Output the (x, y) coordinate of the center of the cell containing the given text.  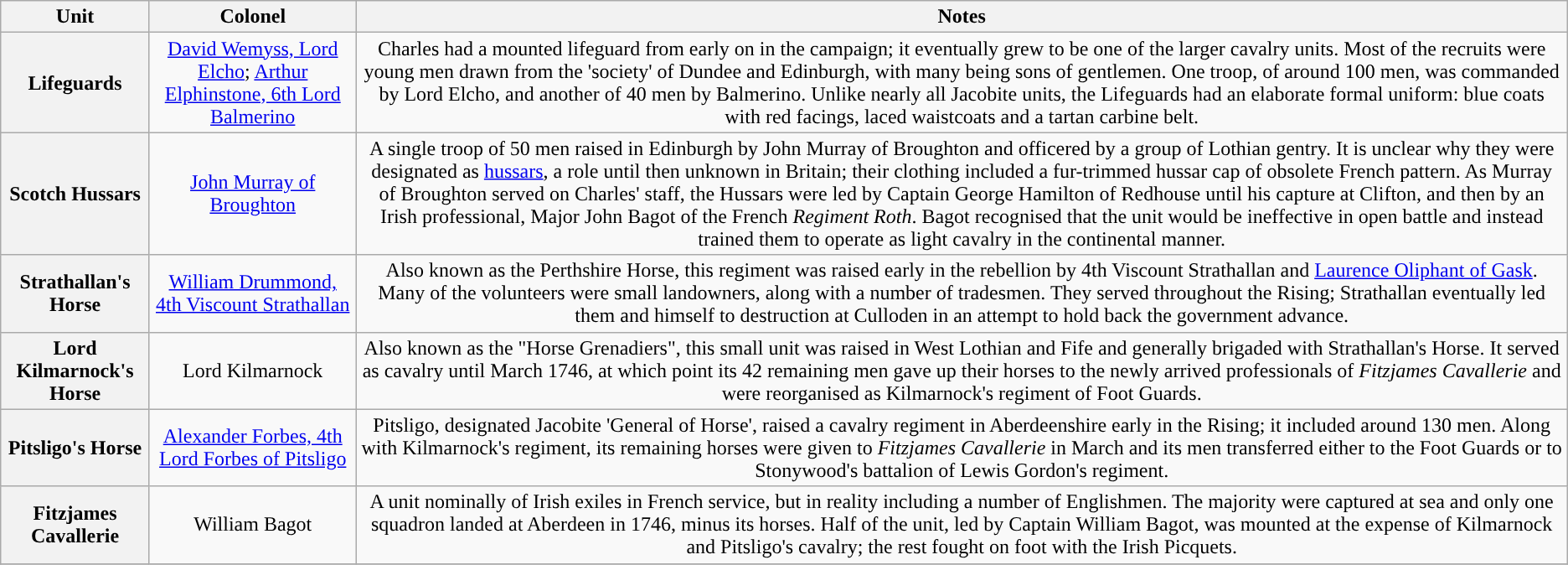
Pitsligo's Horse (75, 448)
David Wemyss, Lord Elcho; Arthur Elphinstone, 6th Lord Balmerino (253, 82)
Fitzjames Cavallerie (75, 525)
John Murray of Broughton (253, 194)
Strathallan's Horse (75, 293)
Scotch Hussars (75, 194)
Lord Kilmarnock's Horse (75, 371)
Lord Kilmarnock (253, 371)
Unit (75, 17)
Alexander Forbes, 4th Lord Forbes of Pitsligo (253, 448)
William Bagot (253, 525)
Colonel (253, 17)
William Drummond, 4th Viscount Strathallan (253, 293)
Lifeguards (75, 82)
Notes (962, 17)
